Search for the cell housing the specified text and yield its [x, y] center coordinate. 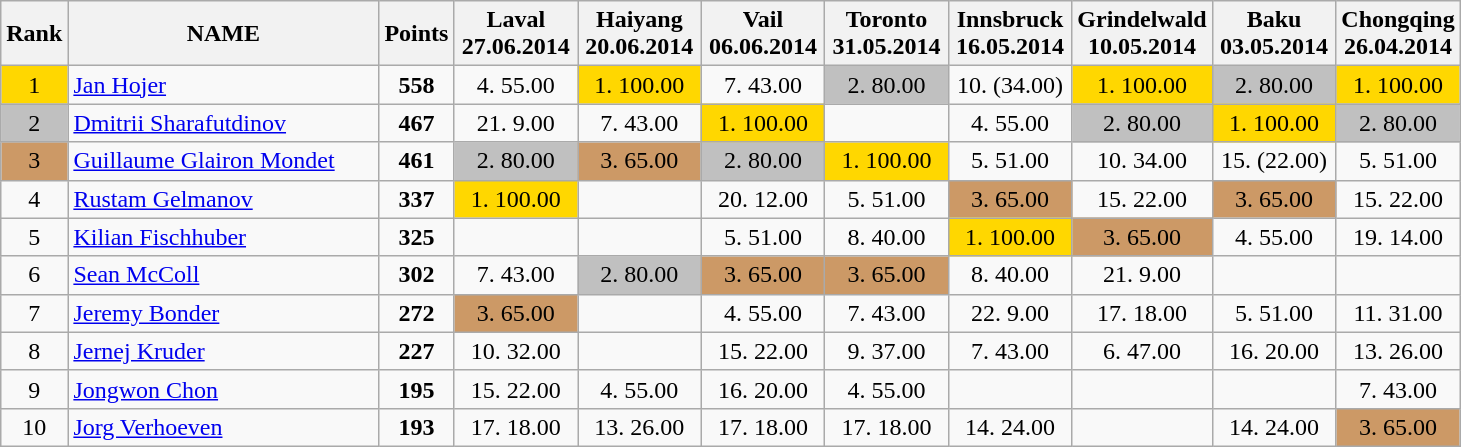
Chongqing 26.04.2014 [1398, 34]
302 [416, 275]
Guillaume Glairon Mondet [224, 161]
2 [34, 123]
6 [34, 275]
9. 37.00 [887, 351]
Jeremy Bonder [224, 313]
7 [34, 313]
193 [416, 427]
10 [34, 427]
Baku 03.05.2014 [1274, 34]
Toronto 31.05.2014 [887, 34]
Jorg Verhoeven [224, 427]
22. 9.00 [1010, 313]
467 [416, 123]
Rank [34, 34]
3 [34, 161]
1 [34, 85]
5 [34, 237]
4 [34, 199]
227 [416, 351]
Sean McColl [224, 275]
8 [34, 351]
NAME [224, 34]
Dmitrii Sharafutdinov [224, 123]
Jongwon Chon [224, 389]
Jan Hojer [224, 85]
Points [416, 34]
Haiyang 20.06.2014 [640, 34]
Innsbruck 16.05.2014 [1010, 34]
6. 47.00 [1142, 351]
10. (34.00) [1010, 85]
272 [416, 313]
11. 31.00 [1398, 313]
Kilian Fischhuber [224, 237]
9 [34, 389]
10. 34.00 [1142, 161]
19. 14.00 [1398, 237]
Jernej Kruder [224, 351]
Grindelwald 10.05.2014 [1142, 34]
325 [416, 237]
Laval 27.06.2014 [516, 34]
558 [416, 85]
Vail 06.06.2014 [763, 34]
337 [416, 199]
Rustam Gelmanov [224, 199]
15. (22.00) [1274, 161]
20. 12.00 [763, 199]
461 [416, 161]
10. 32.00 [516, 351]
195 [416, 389]
